Scan for the cell matching the given text and deliver its (X, Y) coordinate at center. 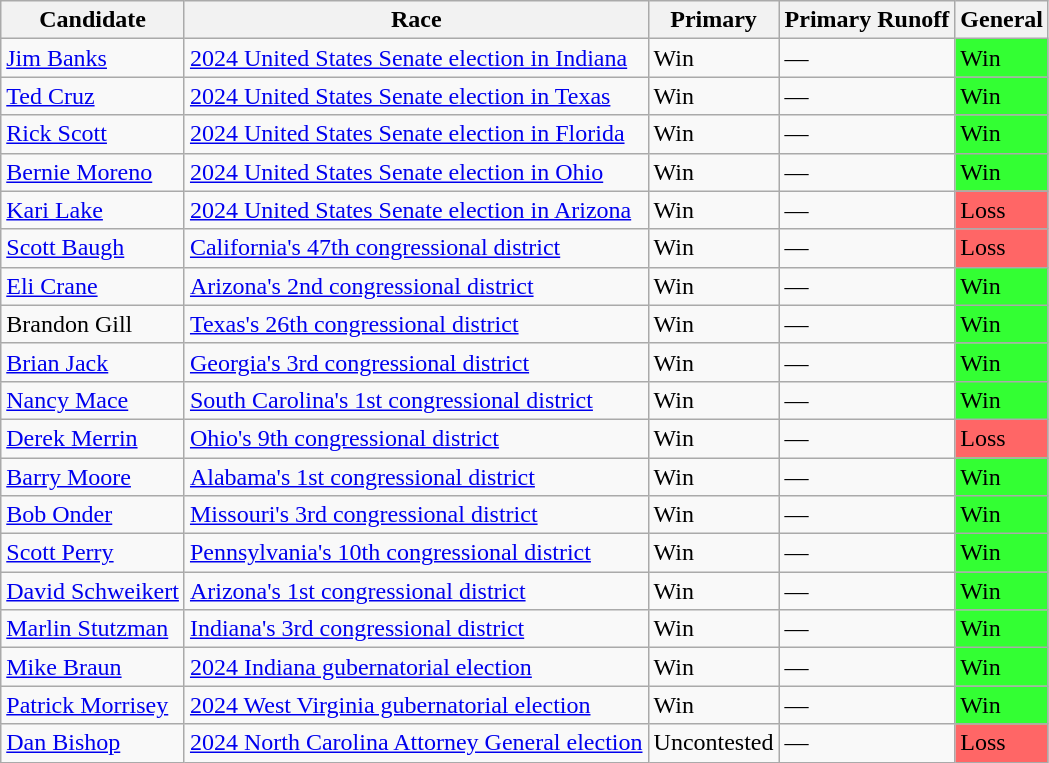
Ted Cruz (93, 96)
Bob Onder (93, 515)
Patrick Morrisey (93, 705)
Marlin Stutzman (93, 629)
Brandon Gill (93, 324)
2024 West Virginia gubernatorial election (416, 705)
Bernie Moreno (93, 172)
Indiana's 3rd congressional district (416, 629)
Missouri's 3rd congressional district (416, 515)
California's 47th congressional district (416, 248)
Kari Lake (93, 210)
Ohio's 9th congressional district (416, 438)
2024 North Carolina Attorney General election (416, 743)
Arizona's 1st congressional district (416, 591)
Derek Merrin (93, 438)
Scott Baugh (93, 248)
Alabama's 1st congressional district (416, 477)
General (1002, 20)
Pennsylvania's 10th congressional district (416, 553)
2024 United States Senate election in Florida (416, 134)
2024 United States Senate election in Ohio (416, 172)
Candidate (93, 20)
Georgia's 3rd congressional district (416, 362)
Eli Crane (93, 286)
Primary (714, 20)
David Schweikert (93, 591)
Nancy Mace (93, 400)
2024 Indiana gubernatorial election (416, 667)
Barry Moore (93, 477)
Race (416, 20)
Dan Bishop (93, 743)
Uncontested (714, 743)
Scott Perry (93, 553)
South Carolina's 1st congressional district (416, 400)
Rick Scott (93, 134)
2024 United States Senate election in Indiana (416, 58)
Primary Runoff (867, 20)
Arizona's 2nd congressional district (416, 286)
Mike Braun (93, 667)
Brian Jack (93, 362)
Texas's 26th congressional district (416, 324)
2024 United States Senate election in Texas (416, 96)
Jim Banks (93, 58)
2024 United States Senate election in Arizona (416, 210)
